For the text-containing cell, return its midpoint in (X, Y) coordinate format. 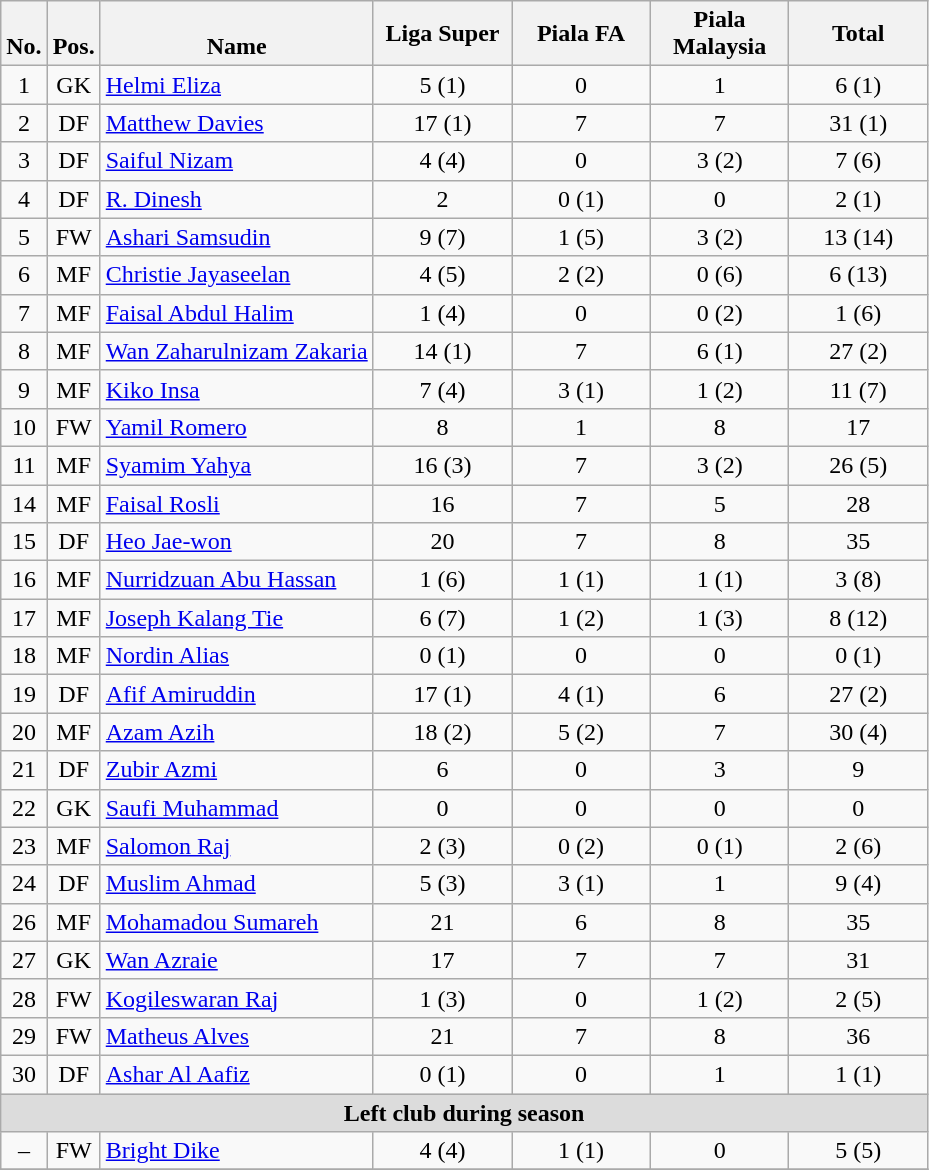
7 (4) (442, 389)
Faisal Abdul Halim (236, 313)
Nurridzuan Abu Hassan (236, 580)
3 (8) (858, 580)
Mohamadou Sumareh (236, 922)
Piala Malaysia (720, 34)
– (24, 1151)
Muslim Ahmad (236, 884)
31 (1) (858, 123)
Kiko Insa (236, 389)
Kogileswaran Raj (236, 998)
Wan Azraie (236, 960)
Ashari Samsudin (236, 237)
Pos. (74, 34)
7 (6) (858, 161)
Bright Dike (236, 1151)
5 (1) (442, 85)
Heo Jae-won (236, 542)
Saiful Nizam (236, 161)
31 (858, 960)
18 (2) (442, 732)
Afif Amiruddin (236, 694)
5 (5) (858, 1151)
5 (2) (582, 732)
27 (24, 960)
9 (7) (442, 237)
Name (236, 34)
4 (24, 199)
Syamim Yahya (236, 465)
Left club during season (464, 1113)
11 (24, 465)
23 (24, 846)
Faisal Rosli (236, 503)
14 (1) (442, 351)
15 (24, 542)
Zubir Azmi (236, 770)
13 (14) (858, 237)
Total (858, 34)
Ashar Al Aafiz (236, 1074)
Joseph Kalang Tie (236, 618)
Azam Azih (236, 732)
26 (5) (858, 465)
29 (24, 1036)
Matheus Alves (236, 1036)
Yamil Romero (236, 427)
Christie Jayaseelan (236, 275)
2 (6) (858, 846)
9 (4) (858, 884)
26 (24, 922)
14 (24, 503)
18 (24, 656)
5 (3) (442, 884)
1 (5) (582, 237)
2 (1) (858, 199)
0 (6) (720, 275)
1 (4) (442, 313)
Wan Zaharulnizam Zakaria (236, 351)
2 (3) (442, 846)
24 (24, 884)
R. Dinesh (236, 199)
16 (3) (442, 465)
2 (2) (582, 275)
4 (1) (582, 694)
11 (7) (858, 389)
Saufi Muhammad (236, 808)
30 (4) (858, 732)
Piala FA (582, 34)
10 (24, 427)
6 (7) (442, 618)
Salomon Raj (236, 846)
8 (12) (858, 618)
36 (858, 1036)
No. (24, 34)
Helmi Eliza (236, 85)
22 (24, 808)
Liga Super (442, 34)
Nordin Alias (236, 656)
30 (24, 1074)
Matthew Davies (236, 123)
19 (24, 694)
2 (5) (858, 998)
4 (5) (442, 275)
6 (13) (858, 275)
